Return the [X, Y] coordinate for the center point of the cell that contains the specified text.  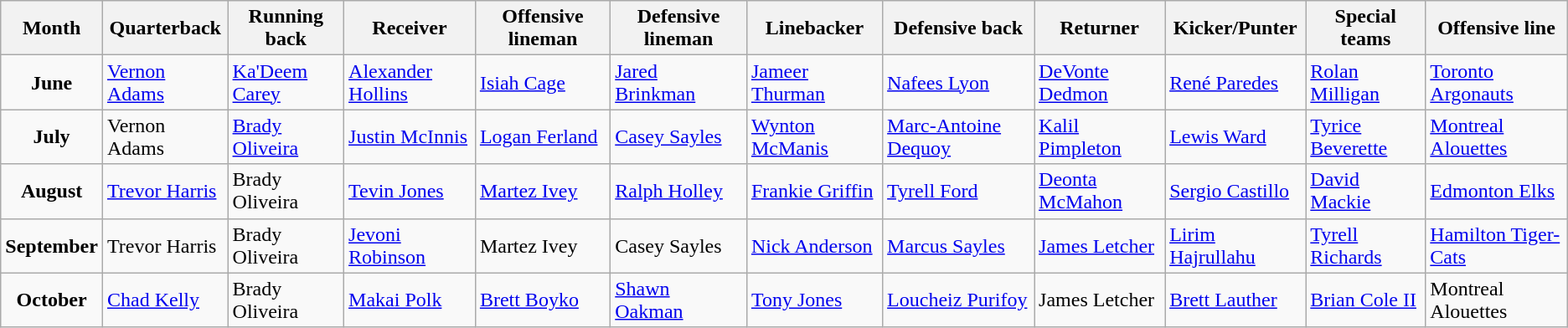
Sergio Castillo [1235, 191]
Ralph Holley [678, 191]
Justin McInnis [410, 137]
June [52, 82]
DeVonte Dedmon [1100, 82]
Defensive back [958, 28]
October [52, 300]
Brian Cole II [1365, 300]
Brett Lauther [1235, 300]
August [52, 191]
Tyrice Beverette [1365, 137]
Shawn Oakman [678, 300]
Alexander Hollins [410, 82]
Makai Polk [410, 300]
Ka'Deem Carey [286, 82]
July [52, 137]
Marcus Sayles [958, 246]
Marc-Antoine Dequoy [958, 137]
Lewis Ward [1235, 137]
David Mackie [1365, 191]
Tyrell Ford [958, 191]
Offensive line [1496, 28]
Tony Jones [814, 300]
Isiah Cage [543, 82]
Receiver [410, 28]
Rolan Milligan [1365, 82]
Kicker/Punter [1235, 28]
Logan Ferland [543, 137]
Loucheiz Purifoy [958, 300]
Nick Anderson [814, 246]
Chad Kelly [165, 300]
Running back [286, 28]
Defensive lineman [678, 28]
Linebacker [814, 28]
Hamilton Tiger-Cats [1496, 246]
Jared Brinkman [678, 82]
Month [52, 28]
Frankie Griffin [814, 191]
Jevoni Robinson [410, 246]
Returner [1100, 28]
Special teams [1365, 28]
Quarterback [165, 28]
Brett Boyko [543, 300]
Edmonton Elks [1496, 191]
Jameer Thurman [814, 82]
Lirim Hajrullahu [1235, 246]
Toronto Argonauts [1496, 82]
Deonta McMahon [1100, 191]
Tevin Jones [410, 191]
Nafees Lyon [958, 82]
René Paredes [1235, 82]
Offensive lineman [543, 28]
September [52, 246]
Wynton McManis [814, 137]
Tyrell Richards [1365, 246]
Kalil Pimpleton [1100, 137]
